Detect which cell encompasses the target text, then output its (x, y) center coordinate. 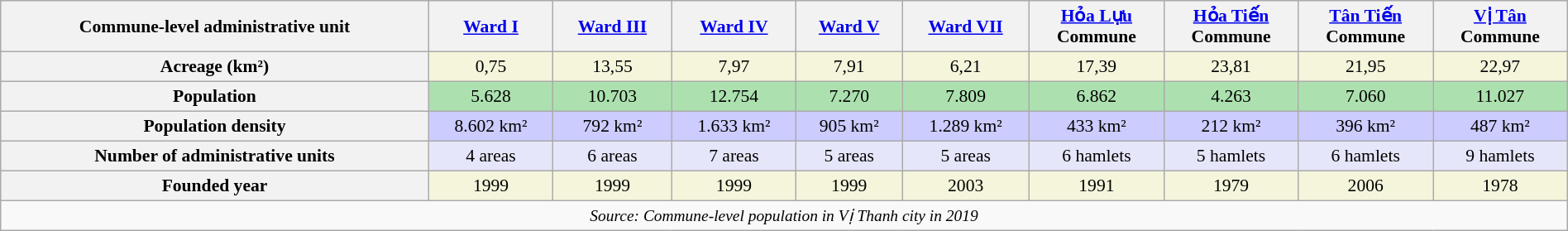
Ward VII (966, 26)
Tân TiếnCommune (1366, 26)
7 areas (734, 156)
Population (215, 97)
Hỏa TiếnCommune (1231, 26)
1978 (1500, 186)
Founded year (215, 186)
Vị TânCommune (1500, 26)
11.027 (1500, 97)
22,97 (1500, 67)
6,21 (966, 67)
Ward IV (734, 26)
1.289 km² (966, 127)
Commune-level administrative unit (215, 26)
0,75 (491, 67)
1.633 km² (734, 127)
2003 (966, 186)
7,91 (849, 67)
13,55 (612, 67)
4 areas (491, 156)
433 km² (1097, 127)
1979 (1231, 186)
17,39 (1097, 67)
9 hamlets (1500, 156)
21,95 (1366, 67)
7.809 (966, 97)
487 km² (1500, 127)
7,97 (734, 67)
Ward III (612, 26)
Hỏa LựuCommune (1097, 26)
5.628 (491, 97)
4.263 (1231, 97)
5 hamlets (1231, 156)
6.862 (1097, 97)
905 km² (849, 127)
396 km² (1366, 127)
7.270 (849, 97)
10.703 (612, 97)
8.602 km² (491, 127)
1991 (1097, 186)
Acreage (km²) (215, 67)
6 areas (612, 156)
Ward V (849, 26)
23,81 (1231, 67)
Number of administrative units (215, 156)
212 km² (1231, 127)
Source: Commune-level population in Vị Thanh city in 2019 (784, 215)
12.754 (734, 97)
7.060 (1366, 97)
2006 (1366, 186)
Population density (215, 127)
792 km² (612, 127)
Ward I (491, 26)
